Find where the given text appears and provide that cell's center as [X, Y] coordinate. 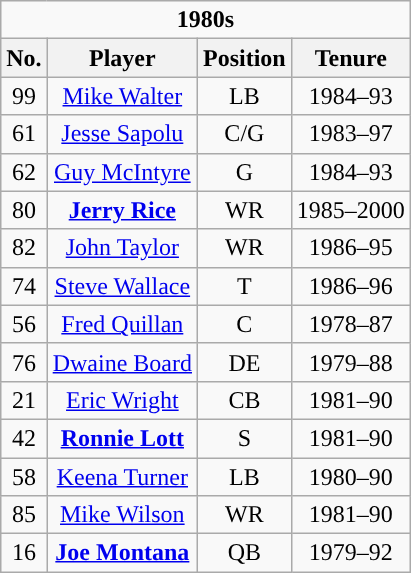
Fred Quillan [122, 324]
Dwaine Board [122, 362]
Keena Turner [122, 477]
C/G [245, 134]
1986–96 [350, 286]
Mike Wilson [122, 515]
S [245, 438]
Ronnie Lott [122, 438]
CB [245, 400]
QB [245, 553]
1980s [206, 20]
Joe Montana [122, 553]
Eric Wright [122, 400]
82 [24, 248]
No. [24, 58]
Jesse Sapolu [122, 134]
Position [245, 58]
DE [245, 362]
80 [24, 210]
G [245, 172]
1979–92 [350, 553]
21 [24, 400]
Steve Wallace [122, 286]
56 [24, 324]
61 [24, 134]
1986–95 [350, 248]
42 [24, 438]
C [245, 324]
Mike Walter [122, 96]
85 [24, 515]
74 [24, 286]
16 [24, 553]
John Taylor [122, 248]
76 [24, 362]
T [245, 286]
1980–90 [350, 477]
1985–2000 [350, 210]
62 [24, 172]
1978–87 [350, 324]
Guy McIntyre [122, 172]
1979–88 [350, 362]
99 [24, 96]
1983–97 [350, 134]
Tenure [350, 58]
58 [24, 477]
Player [122, 58]
Jerry Rice [122, 210]
